Determine the (X, Y) coordinate at the center of the cell enclosing the given text.  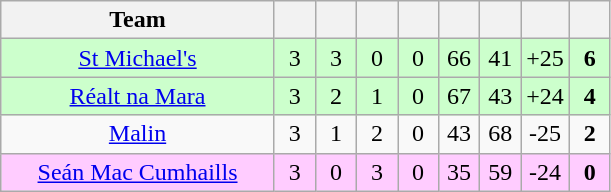
-24 (546, 172)
4 (590, 96)
+25 (546, 58)
66 (460, 58)
Réalt na Mara (138, 96)
-25 (546, 134)
41 (500, 58)
68 (500, 134)
Seán Mac Cumhaills (138, 172)
Malin (138, 134)
67 (460, 96)
Team (138, 20)
35 (460, 172)
6 (590, 58)
+24 (546, 96)
59 (500, 172)
St Michael's (138, 58)
